From the cell containing the given text, extract its center point as [X, Y] coordinate. 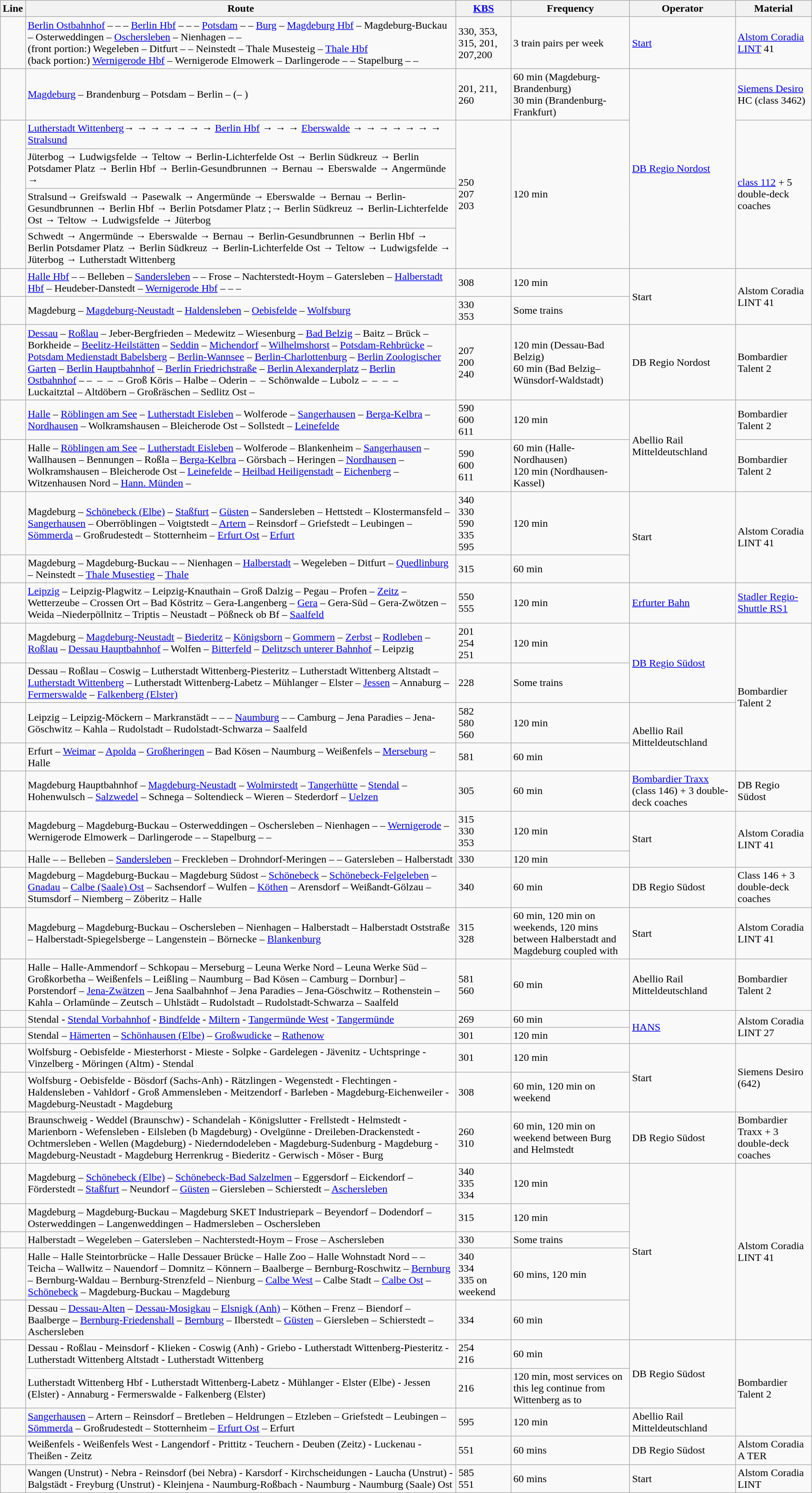
305 [483, 791]
Halle – – Belleben – Sandersleben – Freckleben – Drohndorf-Meringen – – Gatersleben – Halberstadt [240, 859]
60 min, 120 min on weekend [570, 1092]
Siemens Desiro (642) [773, 1078]
315330353 [483, 831]
254216 [483, 1354]
340334335 on weekend [483, 1274]
60 min, 120 min on weekend between Burg and Helmstedt [570, 1138]
315328 [483, 933]
Magdeburg – Magdeburg-Buckau – Osterweddingen – Oschersleben – Nienhagen – – Wernigerode – Wernigerode Elmowerk – Darlingerode – – Stapelburg – – [240, 831]
595 [483, 1422]
KBS [483, 9]
Erfurter Bahn [683, 603]
60 mins, 120 min [570, 1274]
207200240 [483, 362]
Erfurt – Weimar – Apolda – Großheringen – Bad Kösen – Naumburg – Weißenfels – Merseburg – Halle [240, 757]
Bombardier Traxx + 3 double-deck coaches [773, 1138]
Wolfsburg - Oebisfelde - Miesterhorst - Mieste - Solpke - Gardelegen - Jävenitz - Uchtspringe - Vinzelberg - Möringen (Altm) - Stendal [240, 1058]
Operator [683, 9]
Bombardier Traxx (class 146) + 3 double-deck coaches [683, 791]
120 min, most services on this leg continue from Wittenberg as to [570, 1388]
60 min, 120 min on weekends, 120 mins between Halberstadt and Magdeburg coupled with [570, 933]
330, 353, 315, 201, 207,200 [483, 43]
Stadler Regio-Shuttle RS1 [773, 603]
Route [240, 9]
Siemens Desiro HC (class 3462) [773, 95]
340330590335595 [483, 523]
581560 [483, 985]
class 112 + 5 double-deck coaches [773, 194]
334 [483, 1320]
120 min (Dessau-Bad Belzig) 60 min (Bad Belzig–Wünsdorf-Waldstadt) [570, 362]
Stendal – Hämerten – Schönhausen (Elbe) – Großwudicke – Rathenow [240, 1035]
Alstom Coradia LINT 27 [773, 1027]
Magdeburg – Brandenburg – Potsdam – Berlin – (– ) [240, 95]
Alstom Coradia A TER [773, 1450]
585551 [483, 1479]
3 train pairs per week [570, 43]
Magdeburg – Magdeburg-Buckau – – Nienhagen – Halberstadt – Wegeleben – Ditfurt – Quedlinburg – Neinstedt – Thale Musestieg – Thale [240, 569]
551 [483, 1450]
Halle Hbf – – Belleben – Sandersleben – – Frose – Nachterstedt-Hoym – Gatersleben – Halberstadt Hbf – Heudeber-Danstedt – Wernigerode Hbf – – – [240, 282]
Alstom Coradia LINT [773, 1479]
582580560 [483, 723]
Line [13, 9]
201, 211, 260 [483, 95]
Stendal - Stendal Vorbahnhof - Bindfelde - Miltern - Tangermünde West - Tangermünde [240, 1019]
60 min (Halle-Nordhausen) 120 min (Nordhausen-Kassel) [570, 465]
Frequency [570, 9]
550555 [483, 603]
216 [483, 1388]
330353 [483, 311]
581 [483, 757]
340335334 [483, 1184]
Magdeburg – Magdeburg-Neustadt – Haldensleben – Oebisfelde – Wolfsburg [240, 311]
250207203 [483, 194]
Halberstadt – Wegeleben – Gatersleben – Nachterstedt-Hoym – Frose – Aschersleben [240, 1240]
Lutherstadt Wittenberg→ → → → → → → Berlin Hbf → → → Eberswalde → → → → → → → Stralsund [240, 135]
340 [483, 887]
Weißenfels - Weißenfels West - Langendorf - Prittitz - Teuchern - Deuben (Zeitz) - Luckenau - Theißen - Zeitz [240, 1450]
60 min (Magdeburg-Brandenburg) 30 min (Brandenburg-Frankfurt) [570, 95]
201254251 [483, 643]
Material [773, 9]
Magdeburg – Magdeburg-Buckau – Magdeburg SKET Industriepark – Beyendorf – Dodendorf – Osterweddingen – Langenweddingen – Hadmersleben – Oschersleben [240, 1217]
269 [483, 1019]
260310 [483, 1138]
Class 146 + 3 double-deck coaches [773, 887]
HANS [683, 1027]
228 [483, 683]
